Return the [X, Y] coordinate for the center point of the cell that contains the specified text.  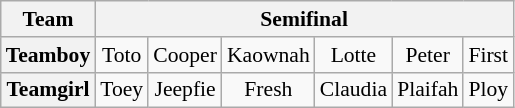
Claudia [354, 90]
Fresh [268, 90]
Peter [428, 55]
Teamgirl [48, 90]
Cooper [185, 55]
Toey [122, 90]
First [488, 55]
Jeepfie [185, 90]
Plaifah [428, 90]
Kaownah [268, 55]
Lotte [354, 55]
Ploy [488, 90]
Semifinal [304, 19]
Teamboy [48, 55]
Toto [122, 55]
Team [48, 19]
